Output the (X, Y) coordinate of the center of the cell containing the given text.  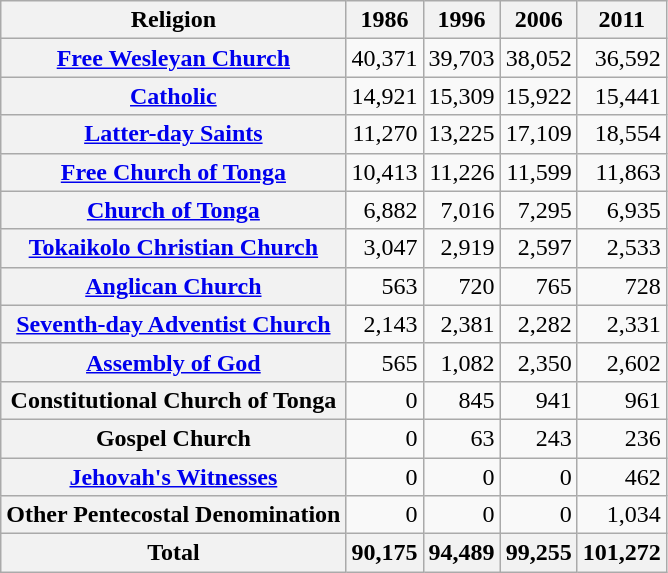
101,272 (622, 553)
7,295 (538, 210)
2,350 (538, 362)
Latter-day Saints (174, 134)
2,533 (622, 248)
2011 (622, 20)
2,282 (538, 324)
13,225 (462, 134)
961 (622, 400)
Jehovah's Witnesses (174, 477)
Gospel Church (174, 438)
2,919 (462, 248)
7,016 (462, 210)
2,143 (384, 324)
236 (622, 438)
Catholic (174, 96)
17,109 (538, 134)
720 (462, 286)
563 (384, 286)
Religion (174, 20)
Anglican Church (174, 286)
18,554 (622, 134)
3,047 (384, 248)
14,921 (384, 96)
Church of Tonga (174, 210)
2006 (538, 20)
6,935 (622, 210)
38,052 (538, 58)
941 (538, 400)
11,599 (538, 172)
11,226 (462, 172)
1,034 (622, 515)
90,175 (384, 553)
462 (622, 477)
Free Church of Tonga (174, 172)
10,413 (384, 172)
2,381 (462, 324)
Seventh-day Adventist Church (174, 324)
15,309 (462, 96)
565 (384, 362)
11,863 (622, 172)
11,270 (384, 134)
Assembly of God (174, 362)
Free Wesleyan Church (174, 58)
1,082 (462, 362)
765 (538, 286)
845 (462, 400)
40,371 (384, 58)
15,922 (538, 96)
1986 (384, 20)
1996 (462, 20)
2,597 (538, 248)
39,703 (462, 58)
Constitutional Church of Tonga (174, 400)
Other Pentecostal Denomination (174, 515)
63 (462, 438)
2,331 (622, 324)
6,882 (384, 210)
15,441 (622, 96)
Tokaikolo Christian Church (174, 248)
728 (622, 286)
Total (174, 553)
99,255 (538, 553)
2,602 (622, 362)
243 (538, 438)
94,489 (462, 553)
36,592 (622, 58)
